Identify which cell holds the provided text, then report its [X, Y] central coordinate. 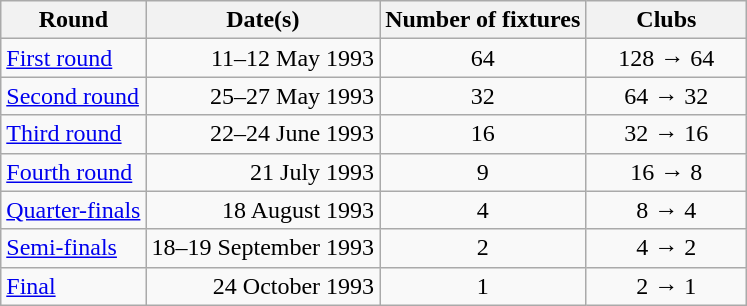
1 [483, 286]
4 [483, 210]
Quarter-finals [74, 210]
Date(s) [263, 20]
Semi-finals [74, 248]
25–27 May 1993 [263, 96]
Fourth round [74, 172]
22–24 June 1993 [263, 134]
2 → 1 [666, 286]
Second round [74, 96]
Round [74, 20]
Final [74, 286]
24 October 1993 [263, 286]
Clubs [666, 20]
Number of fixtures [483, 20]
16 → 8 [666, 172]
18–19 September 1993 [263, 248]
2 [483, 248]
4 → 2 [666, 248]
21 July 1993 [263, 172]
8 → 4 [666, 210]
16 [483, 134]
9 [483, 172]
32 → 16 [666, 134]
32 [483, 96]
64 [483, 58]
128 → 64 [666, 58]
Third round [74, 134]
First round [74, 58]
11–12 May 1993 [263, 58]
18 August 1993 [263, 210]
64 → 32 [666, 96]
